Return the [x, y] coordinate for the center point of the cell that contains the specified text.  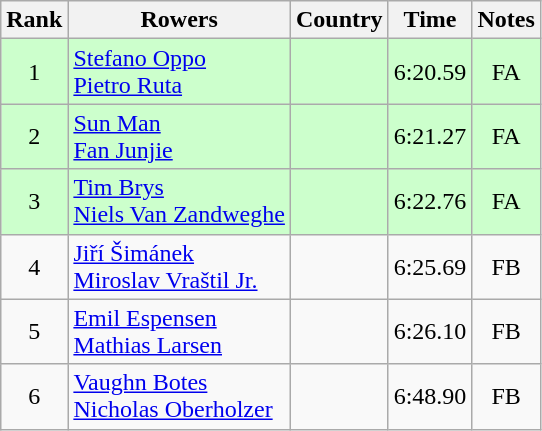
3 [34, 202]
4 [34, 266]
Emil EspensenMathias Larsen [180, 332]
2 [34, 136]
6:20.59 [430, 72]
Jiří ŠimánekMiroslav Vraštil Jr. [180, 266]
Stefano OppoPietro Ruta [180, 72]
6:48.90 [430, 396]
6 [34, 396]
Notes [506, 20]
5 [34, 332]
6:26.10 [430, 332]
Vaughn BotesNicholas Oberholzer [180, 396]
1 [34, 72]
Rank [34, 20]
6:22.76 [430, 202]
6:25.69 [430, 266]
Rowers [180, 20]
Sun ManFan Junjie [180, 136]
6:21.27 [430, 136]
Country [339, 20]
Time [430, 20]
Tim BrysNiels Van Zandweghe [180, 202]
